Determine the (X, Y) coordinate at the center of the cell enclosing the given text.  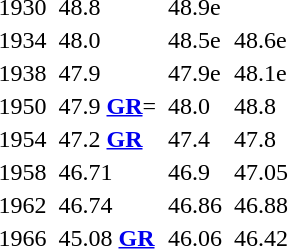
47.4 (196, 139)
46.9 (196, 172)
48.5e (196, 40)
47.9e (196, 73)
46.71 (108, 172)
46.74 (108, 205)
47.9 (108, 73)
46.86 (196, 205)
47.9 GR= (108, 106)
47.2 GR (108, 139)
